Determine the [X, Y] coordinate at the center of the cell enclosing the given text.  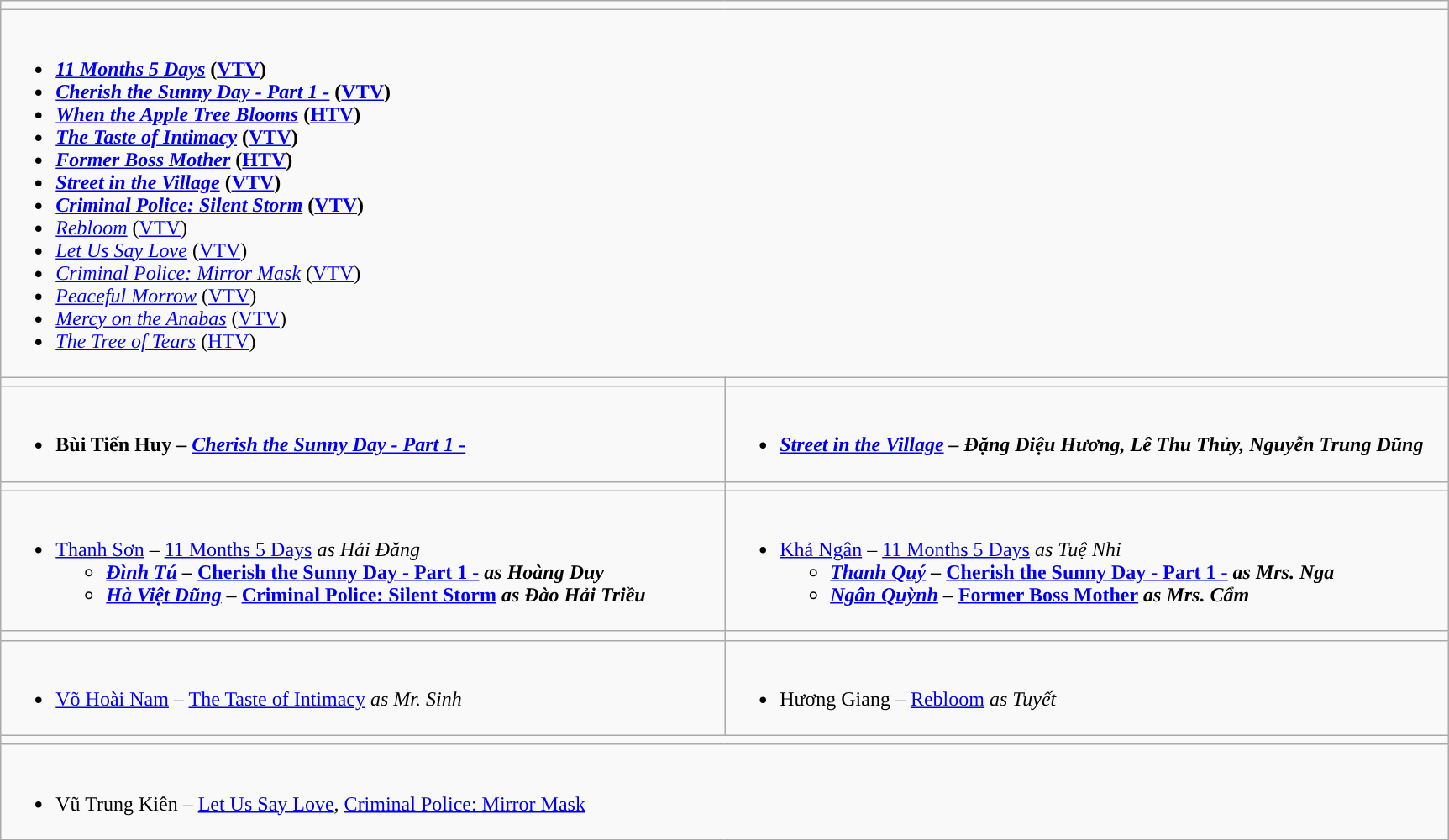
Bùi Tiến Huy – Cherish the Sunny Day - Part 1 - [363, 433]
Vũ Trung Kiên – Let Us Say Love, Criminal Police: Mirror Mask [725, 791]
Võ Hoài Nam – The Taste of Intimacy as Mr. Sinh [363, 687]
Street in the Village – Đặng Diệu Hương, Lê Thu Thủy, Nguyễn Trung Dũng [1087, 433]
Hương Giang – Rebloom as Tuyết [1087, 687]
Khả Ngân – 11 Months 5 Days as Tuệ Nhi Thanh Quý – Cherish the Sunny Day - Part 1 - as Mrs. NgaNgân Quỳnh – Former Boss Mother as Mrs. Cẩm [1087, 561]
